Pinpoint the cell where the given text exists, returning its [X, Y] midpoint coordinate. 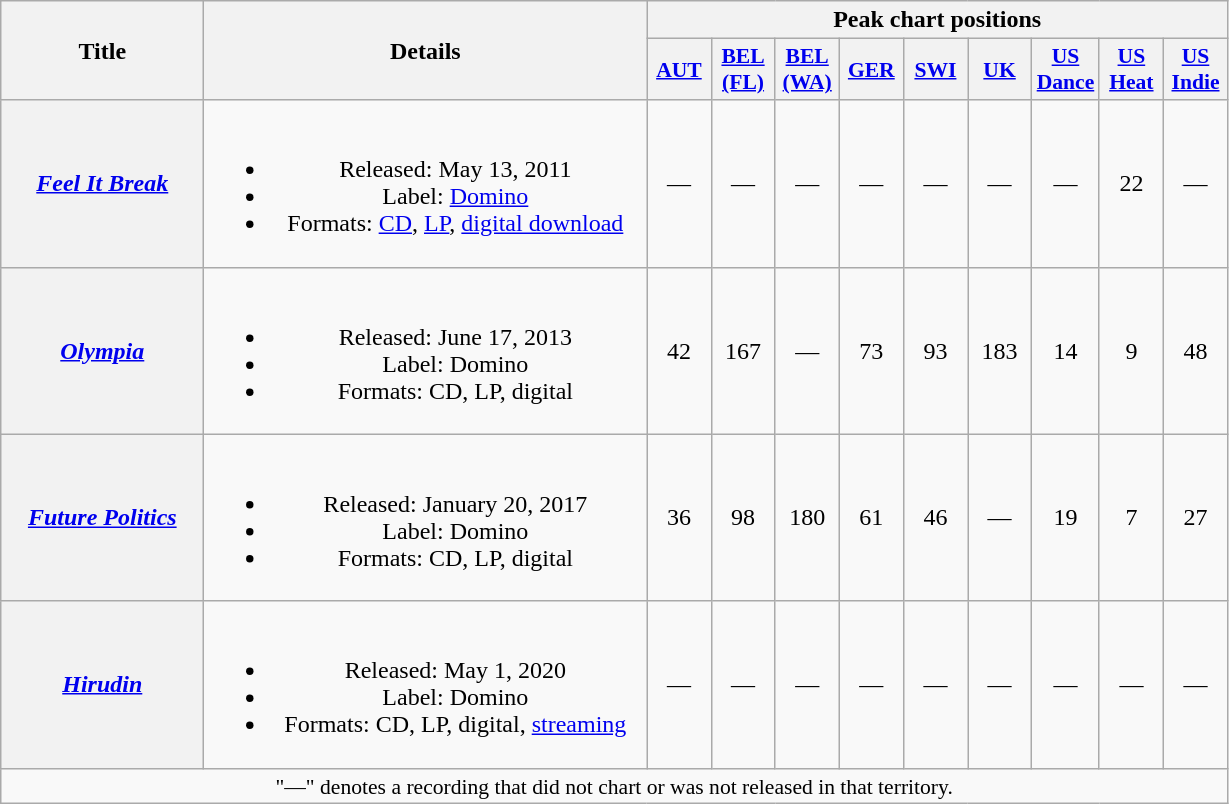
167 [743, 350]
US Heat [1131, 70]
73 [871, 350]
Released: May 13, 2011Label: DominoFormats: CD, LP, digital download [426, 184]
27 [1195, 518]
42 [679, 350]
Title [102, 50]
180 [807, 518]
Released: May 1, 2020Label: DominoFormats: CD, LP, digital, streaming [426, 684]
Peak chart positions [938, 20]
GER [871, 70]
BEL (WA) [807, 70]
183 [1000, 350]
UK [1000, 70]
93 [935, 350]
14 [1066, 350]
22 [1131, 184]
36 [679, 518]
Feel It Break [102, 184]
61 [871, 518]
7 [1131, 518]
98 [743, 518]
Released: June 17, 2013Label: DominoFormats: CD, LP, digital [426, 350]
SWI [935, 70]
Released: January 20, 2017Label: DominoFormats: CD, LP, digital [426, 518]
48 [1195, 350]
19 [1066, 518]
Future Politics [102, 518]
Olympia [102, 350]
BEL (FL) [743, 70]
Details [426, 50]
46 [935, 518]
US Indie [1195, 70]
US Dance [1066, 70]
AUT [679, 70]
9 [1131, 350]
"—" denotes a recording that did not chart or was not released in that territory. [614, 786]
Hirudin [102, 684]
